Detect which cell encompasses the target text, then output its (X, Y) center coordinate. 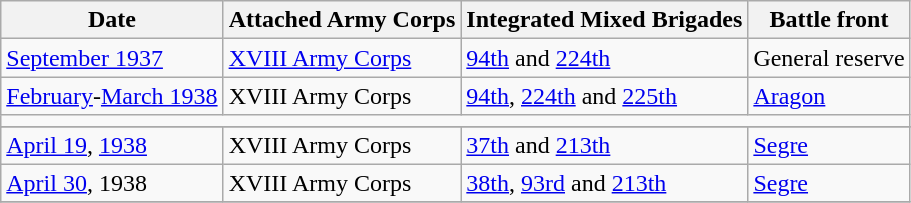
September 1937 (112, 58)
Date (112, 20)
94th, 224th and 225th (604, 96)
38th, 93rd and 213th (604, 183)
37th and 213th (604, 145)
April 30, 1938 (112, 183)
Battle front (829, 20)
General reserve (829, 58)
April 19, 1938 (112, 145)
94th and 224th (604, 58)
February-March 1938 (112, 96)
Aragon (829, 96)
Integrated Mixed Brigades (604, 20)
Attached Army Corps (342, 20)
